Output the (x, y) coordinate of the center of the cell containing the given text.  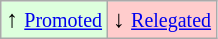
↑ Promoted (54, 20)
↓ Relegated (162, 20)
